Find where the given text appears and provide that cell's center as [x, y] coordinate. 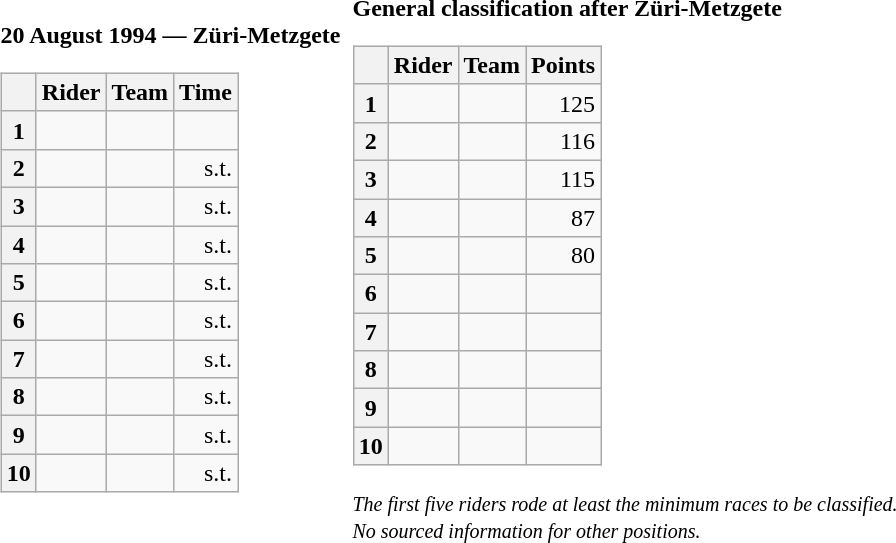
Points [564, 65]
80 [564, 256]
115 [564, 179]
116 [564, 141]
Time [206, 92]
87 [564, 217]
125 [564, 103]
